Locate the cell with the specified text and output its [x, y] center coordinate. 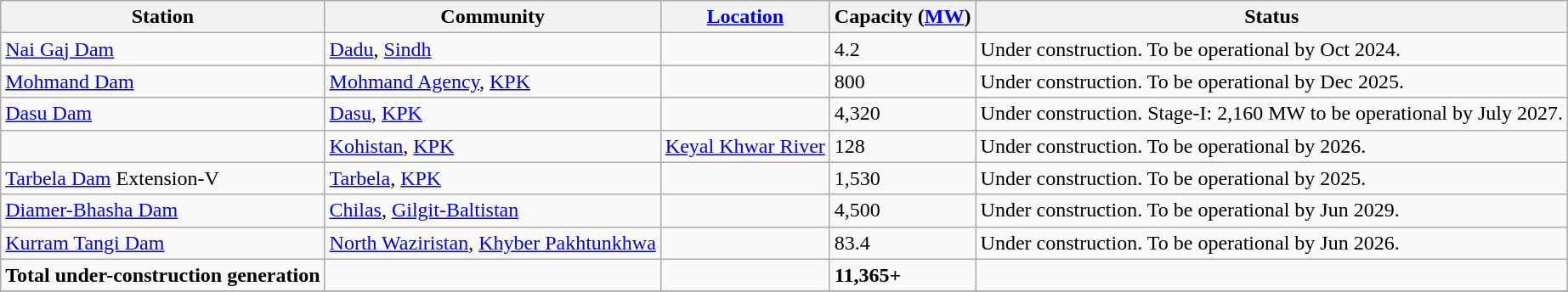
Station [163, 17]
North Waziristan, Khyber Pakhtunkhwa [493, 243]
Tarbela Dam Extension-V [163, 178]
Mohmand Dam [163, 81]
11,365+ [903, 275]
4,500 [903, 211]
Tarbela, KPK [493, 178]
Kurram Tangi Dam [163, 243]
Keyal Khwar River [744, 146]
4.2 [903, 49]
Kohistan, KPK [493, 146]
1,530 [903, 178]
4,320 [903, 114]
Under construction. To be operational by Dec 2025. [1271, 81]
Diamer-Bhasha Dam [163, 211]
Under construction. To be operational by 2025. [1271, 178]
Under construction. To be operational by Jun 2026. [1271, 243]
Under construction. To be operational by Jun 2029. [1271, 211]
Nai Gaj Dam [163, 49]
83.4 [903, 243]
Community [493, 17]
128 [903, 146]
Mohmand Agency, KPK [493, 81]
Under construction. To be operational by Oct 2024. [1271, 49]
Under construction. Stage-I: 2,160 MW to be operational by July 2027. [1271, 114]
Dasu Dam [163, 114]
Location [744, 17]
Chilas, Gilgit-Baltistan [493, 211]
Total under-construction generation [163, 275]
Status [1271, 17]
Dadu, Sindh [493, 49]
Dasu, KPK [493, 114]
Under construction. To be operational by 2026. [1271, 146]
Capacity (MW) [903, 17]
800 [903, 81]
